Pinpoint the cell where the given text exists, returning its [X, Y] midpoint coordinate. 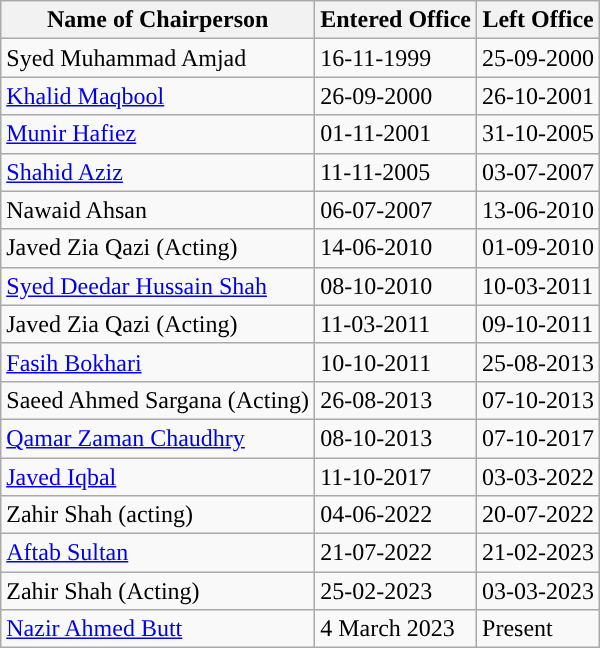
03-03-2023 [538, 591]
Qamar Zaman Chaudhry [158, 438]
Shahid Aziz [158, 172]
06-07-2007 [396, 210]
04-06-2022 [396, 515]
Nazir Ahmed Butt [158, 629]
08-10-2013 [396, 438]
16-11-1999 [396, 58]
21-02-2023 [538, 553]
21-07-2022 [396, 553]
25-08-2013 [538, 362]
Nawaid Ahsan [158, 210]
31-10-2005 [538, 134]
Name of Chairperson [158, 20]
09-10-2011 [538, 324]
Present [538, 629]
10-10-2011 [396, 362]
03-07-2007 [538, 172]
Munir Hafiez [158, 134]
Entered Office [396, 20]
25-02-2023 [396, 591]
08-10-2010 [396, 286]
25-09-2000 [538, 58]
20-07-2022 [538, 515]
Aftab Sultan [158, 553]
03-03-2022 [538, 477]
07-10-2013 [538, 400]
01-11-2001 [396, 134]
Syed Muhammad Amjad [158, 58]
Zahir Shah (acting) [158, 515]
Syed Deedar Hussain Shah [158, 286]
Fasih Bokhari [158, 362]
Zahir Shah (Acting) [158, 591]
10-03-2011 [538, 286]
Khalid Maqbool [158, 96]
11-10-2017 [396, 477]
26-10-2001 [538, 96]
13-06-2010 [538, 210]
Left Office [538, 20]
11-11-2005 [396, 172]
14-06-2010 [396, 248]
4 March 2023 [396, 629]
11-03-2011 [396, 324]
01-09-2010 [538, 248]
Saeed Ahmed Sargana (Acting) [158, 400]
Javed Iqbal [158, 477]
07-10-2017 [538, 438]
26-09-2000 [396, 96]
26-08-2013 [396, 400]
